Determine the (x, y) coordinate at the center of the cell enclosing the given text.  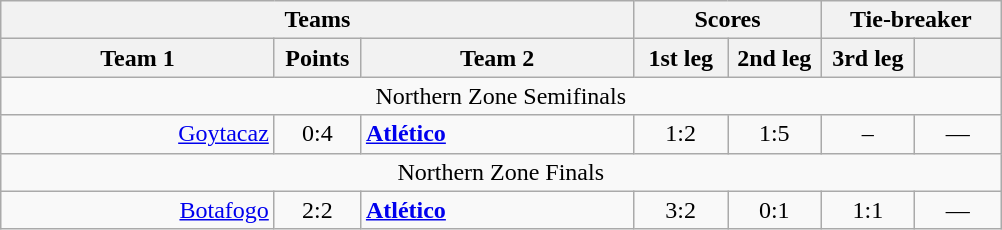
2nd leg (775, 58)
3:2 (681, 210)
2:2 (317, 210)
0:1 (775, 210)
Goytacaz (138, 134)
1:5 (775, 134)
Scores (728, 20)
Teams (318, 20)
0:4 (317, 134)
Botafogo (138, 210)
1:2 (681, 134)
Points (317, 58)
1:1 (868, 210)
– (868, 134)
Team 1 (138, 58)
3rd leg (868, 58)
Team 2 (497, 58)
Northern Zone Finals (501, 172)
1st leg (681, 58)
Northern Zone Semifinals (501, 96)
Tie-breaker (911, 20)
